Return the (X, Y) coordinate for the center point of the cell that contains the specified text.  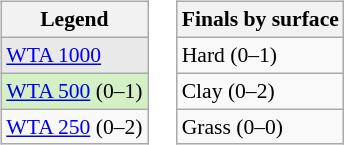
Hard (0–1) (260, 55)
WTA 500 (0–1) (74, 91)
Finals by surface (260, 20)
Clay (0–2) (260, 91)
Legend (74, 20)
WTA 250 (0–2) (74, 127)
Grass (0–0) (260, 127)
WTA 1000 (74, 55)
